Determine the [X, Y] coordinate at the center of the cell enclosing the given text.  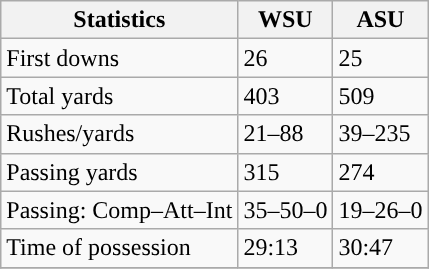
35–50–0 [286, 210]
19–26–0 [380, 210]
Rushes/yards [120, 134]
Statistics [120, 20]
ASU [380, 20]
Passing: Comp–Att–Int [120, 210]
21–88 [286, 134]
509 [380, 96]
25 [380, 58]
39–235 [380, 134]
Total yards [120, 96]
WSU [286, 20]
274 [380, 172]
30:47 [380, 248]
29:13 [286, 248]
315 [286, 172]
First downs [120, 58]
Time of possession [120, 248]
Passing yards [120, 172]
26 [286, 58]
403 [286, 96]
